Locate the cell with the specified text and output its [X, Y] center coordinate. 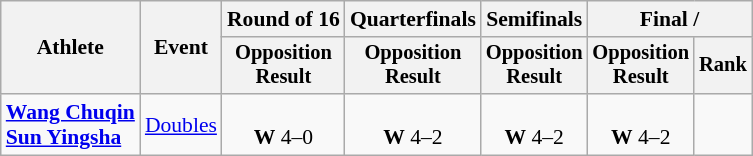
Wang ChuqinSun Yingsha [70, 124]
Semifinals [534, 19]
Athlete [70, 48]
Rank [723, 66]
Doubles [181, 124]
Event [181, 48]
Round of 16 [284, 19]
W 4–0 [284, 124]
Quarterfinals [413, 19]
Final / [669, 19]
